Scan for the cell matching the given text and deliver its (x, y) coordinate at center. 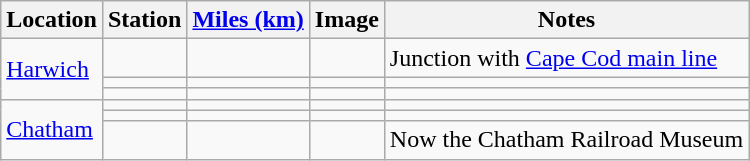
Harwich (52, 69)
Location (52, 20)
Station (144, 20)
Image (346, 20)
Junction with Cape Cod main line (566, 58)
Miles (km) (248, 20)
Chatham (52, 129)
Now the Chatham Railroad Museum (566, 140)
Notes (566, 20)
